Identify which cell holds the provided text, then report its [X, Y] central coordinate. 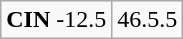
46.5.5 [148, 19]
CIN -12.5 [56, 19]
